Output the [X, Y] coordinate of the center of the cell containing the given text.  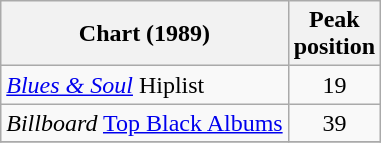
Chart (1989) [144, 34]
Peakposition [334, 34]
39 [334, 123]
Blues & Soul Hiplist [144, 85]
Billboard Top Black Albums [144, 123]
19 [334, 85]
